Output the (x, y) coordinate of the center of the cell containing the given text.  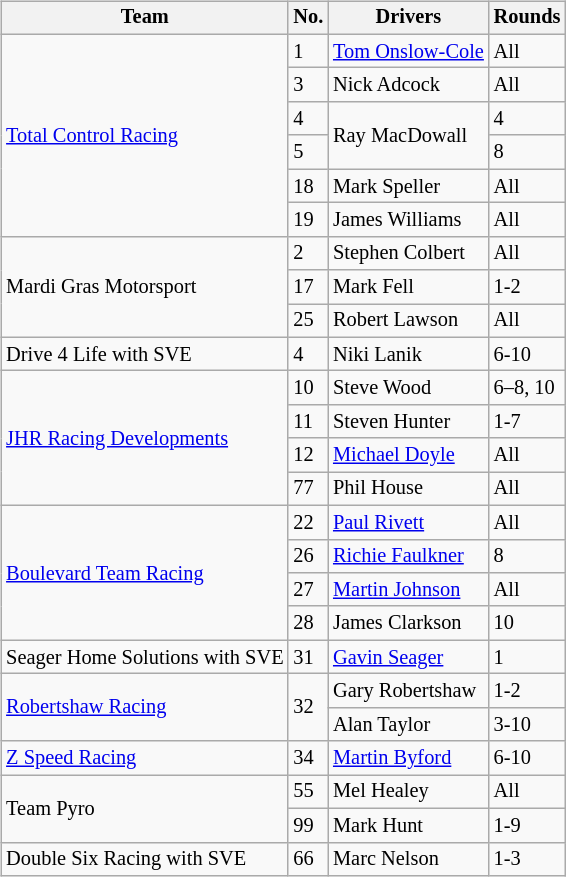
25 (308, 321)
Stephen Colbert (408, 253)
27 (308, 590)
Steve Wood (408, 388)
Nick Adcock (408, 85)
34 (308, 758)
Double Six Racing with SVE (144, 859)
11 (308, 422)
Robert Lawson (408, 321)
32 (308, 708)
Gavin Seager (408, 657)
Martin Byford (408, 758)
22 (308, 522)
Mel Healey (408, 792)
James Williams (408, 220)
1-9 (528, 825)
Niki Lanik (408, 354)
17 (308, 287)
77 (308, 489)
1-3 (528, 859)
26 (308, 556)
Mark Hunt (408, 825)
Mark Fell (408, 287)
Z Speed Racing (144, 758)
12 (308, 455)
Tom Onslow-Cole (408, 51)
Boulevard Team Racing (144, 572)
18 (308, 186)
1-7 (528, 422)
6–8, 10 (528, 388)
Total Control Racing (144, 135)
2 (308, 253)
Paul Rivett (408, 522)
Marc Nelson (408, 859)
Robertshaw Racing (144, 708)
Mark Speller (408, 186)
99 (308, 825)
Gary Robertshaw (408, 691)
Mardi Gras Motorsport (144, 286)
Ray MacDowall (408, 136)
Rounds (528, 18)
Team Pyro (144, 808)
Seager Home Solutions with SVE (144, 657)
Phil House (408, 489)
28 (308, 623)
Steven Hunter (408, 422)
19 (308, 220)
5 (308, 152)
Michael Doyle (408, 455)
Drive 4 Life with SVE (144, 354)
Team (144, 18)
JHR Racing Developments (144, 438)
James Clarkson (408, 623)
Richie Faulkner (408, 556)
Martin Johnson (408, 590)
3 (308, 85)
66 (308, 859)
Alan Taylor (408, 724)
55 (308, 792)
3-10 (528, 724)
No. (308, 18)
Drivers (408, 18)
31 (308, 657)
